Find where the given text appears and provide that cell's center as (X, Y) coordinate. 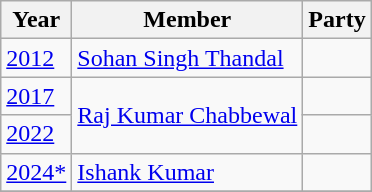
2022 (36, 134)
Sohan Singh Thandal (188, 58)
Member (188, 20)
Ishank Kumar (188, 172)
Party (337, 20)
Year (36, 20)
2012 (36, 58)
2017 (36, 96)
2024* (36, 172)
Raj Kumar Chabbewal (188, 115)
